Search for the cell housing the specified text and yield its (x, y) center coordinate. 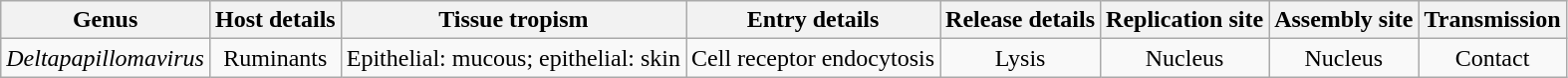
Transmission (1492, 20)
Ruminants (275, 58)
Epithelial: mucous; epithelial: skin (513, 58)
Genus (106, 20)
Release details (1020, 20)
Assembly site (1344, 20)
Tissue tropism (513, 20)
Contact (1492, 58)
Cell receptor endocytosis (813, 58)
Host details (275, 20)
Lysis (1020, 58)
Replication site (1185, 20)
Deltapapillomavirus (106, 58)
Entry details (813, 20)
